Pinpoint the cell where the given text exists, returning its [X, Y] midpoint coordinate. 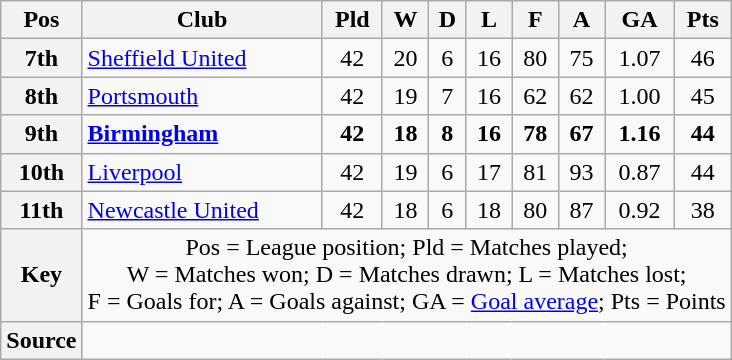
0.87 [640, 172]
W [405, 20]
38 [702, 210]
Club [202, 20]
9th [42, 134]
Source [42, 340]
7th [42, 58]
11th [42, 210]
D [448, 20]
Liverpool [202, 172]
17 [489, 172]
1.07 [640, 58]
Pld [352, 20]
93 [581, 172]
A [581, 20]
75 [581, 58]
78 [535, 134]
L [489, 20]
67 [581, 134]
GA [640, 20]
0.92 [640, 210]
Key [42, 275]
1.16 [640, 134]
F [535, 20]
Sheffield United [202, 58]
45 [702, 96]
Pts [702, 20]
20 [405, 58]
8 [448, 134]
7 [448, 96]
46 [702, 58]
Pos [42, 20]
Portsmouth [202, 96]
8th [42, 96]
81 [535, 172]
Newcastle United [202, 210]
87 [581, 210]
Birmingham [202, 134]
1.00 [640, 96]
10th [42, 172]
